Locate the cell with the specified text and output its (X, Y) center coordinate. 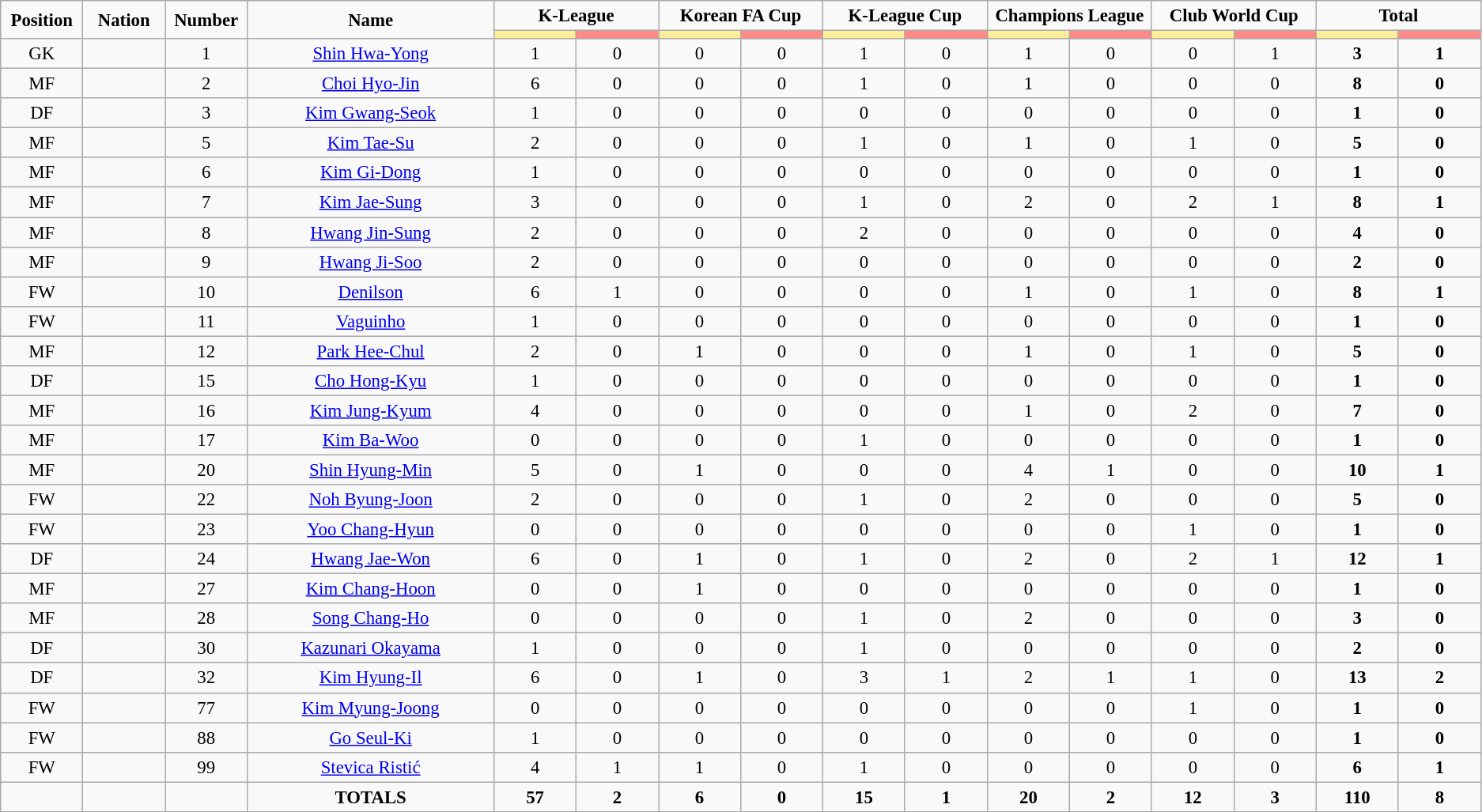
Shin Hwa-Yong (371, 54)
23 (206, 530)
Kim Gwang-Seok (371, 113)
30 (206, 648)
11 (206, 321)
Club World Cup (1234, 16)
Park Hee-Chul (371, 351)
Name (371, 20)
9 (206, 262)
Hwang Ji-Soo (371, 262)
28 (206, 618)
Total (1398, 16)
Choi Hyo-Jin (371, 84)
Kim Jung-Kyum (371, 410)
57 (535, 797)
Korean FA Cup (741, 16)
Yoo Chang-Hyun (371, 530)
Go Seul-Ki (371, 738)
24 (206, 559)
Position (42, 20)
77 (206, 708)
88 (206, 738)
17 (206, 440)
Kim Tae-Su (371, 143)
Noh Byung-Joon (371, 500)
13 (1357, 678)
Kim Hyung-Il (371, 678)
Kim Gi-Dong (371, 173)
GK (42, 54)
27 (206, 589)
Shin Hyung-Min (371, 470)
32 (206, 678)
Cho Hong-Kyu (371, 381)
16 (206, 410)
K-League (577, 16)
Denilson (371, 292)
Number (206, 20)
Kim Myung-Joong (371, 708)
Stevica Ristić (371, 767)
Kim Chang-Hoon (371, 589)
TOTALS (371, 797)
Hwang Jin-Sung (371, 232)
Kazunari Okayama (371, 648)
Nation (124, 20)
Kim Jae-Sung (371, 202)
Hwang Jae-Won (371, 559)
Kim Ba-Woo (371, 440)
Song Chang-Ho (371, 618)
Vaguinho (371, 321)
Champions League (1069, 16)
22 (206, 500)
110 (1357, 797)
K-League Cup (905, 16)
99 (206, 767)
